Find where the given text appears and provide that cell's center as [X, Y] coordinate. 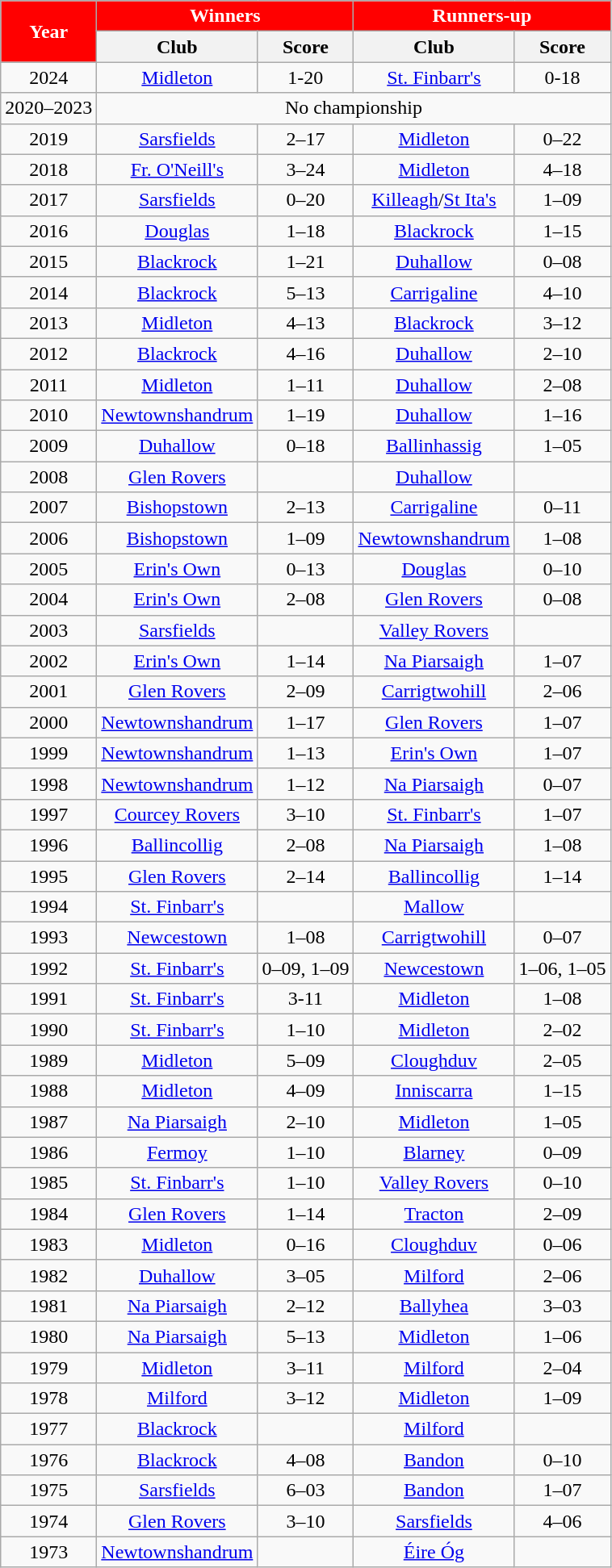
2–14 [305, 876]
1–19 [305, 416]
2–17 [305, 139]
Inniscarra [434, 1091]
5–09 [305, 1060]
1985 [48, 1183]
1988 [48, 1091]
2–12 [305, 1306]
1976 [48, 1460]
1997 [48, 814]
2–04 [562, 1368]
1-20 [305, 77]
1978 [48, 1399]
0–18 [305, 446]
2007 [48, 508]
1974 [48, 1521]
Year [48, 31]
1998 [48, 784]
1973 [48, 1552]
2–02 [562, 1030]
0–22 [562, 139]
1–17 [305, 722]
3–03 [562, 1306]
0–16 [305, 1244]
Killeagh/St Ita's [434, 200]
1–11 [305, 385]
2011 [48, 385]
1–12 [305, 784]
1977 [48, 1429]
0–06 [562, 1244]
2017 [48, 200]
2016 [48, 231]
No championship [354, 108]
2002 [48, 661]
1979 [48, 1368]
0–20 [305, 200]
1987 [48, 1122]
1–21 [305, 261]
1980 [48, 1336]
1–06 [562, 1336]
0-18 [562, 77]
4–16 [305, 353]
0–09 [562, 1152]
4–09 [305, 1091]
2014 [48, 292]
2006 [48, 538]
1992 [48, 968]
2001 [48, 692]
1993 [48, 938]
2008 [48, 477]
Ballinhassig [434, 446]
2004 [48, 600]
4–13 [305, 323]
2024 [48, 77]
1–18 [305, 231]
1991 [48, 999]
1984 [48, 1214]
1981 [48, 1306]
1–16 [562, 416]
0–11 [562, 508]
0–09, 1–09 [305, 968]
Courcey Rovers [178, 814]
3-11 [305, 999]
Fermoy [178, 1152]
2019 [48, 139]
Tracton [434, 1214]
3–24 [305, 169]
Blarney [434, 1152]
1994 [48, 907]
2000 [48, 722]
1990 [48, 1030]
Fr. O'Neill's [178, 169]
2005 [48, 569]
1995 [48, 876]
2020–2023 [48, 108]
4–18 [562, 169]
6–03 [305, 1491]
1982 [48, 1275]
2012 [48, 353]
1–13 [305, 753]
3–05 [305, 1275]
1–06, 1–05 [562, 968]
2015 [48, 261]
2013 [48, 323]
2–13 [305, 508]
Éire Óg [434, 1552]
Mallow [434, 907]
Winners [225, 16]
3–11 [305, 1368]
2–05 [562, 1060]
2018 [48, 169]
2003 [48, 630]
0–13 [305, 569]
1983 [48, 1244]
1986 [48, 1152]
1975 [48, 1491]
4–10 [562, 292]
Ballyhea [434, 1306]
Runners-up [482, 16]
4–06 [562, 1521]
1999 [48, 753]
4–08 [305, 1460]
1989 [48, 1060]
1996 [48, 845]
2010 [48, 416]
2009 [48, 446]
